From the cell containing the given text, extract its center point as [x, y] coordinate. 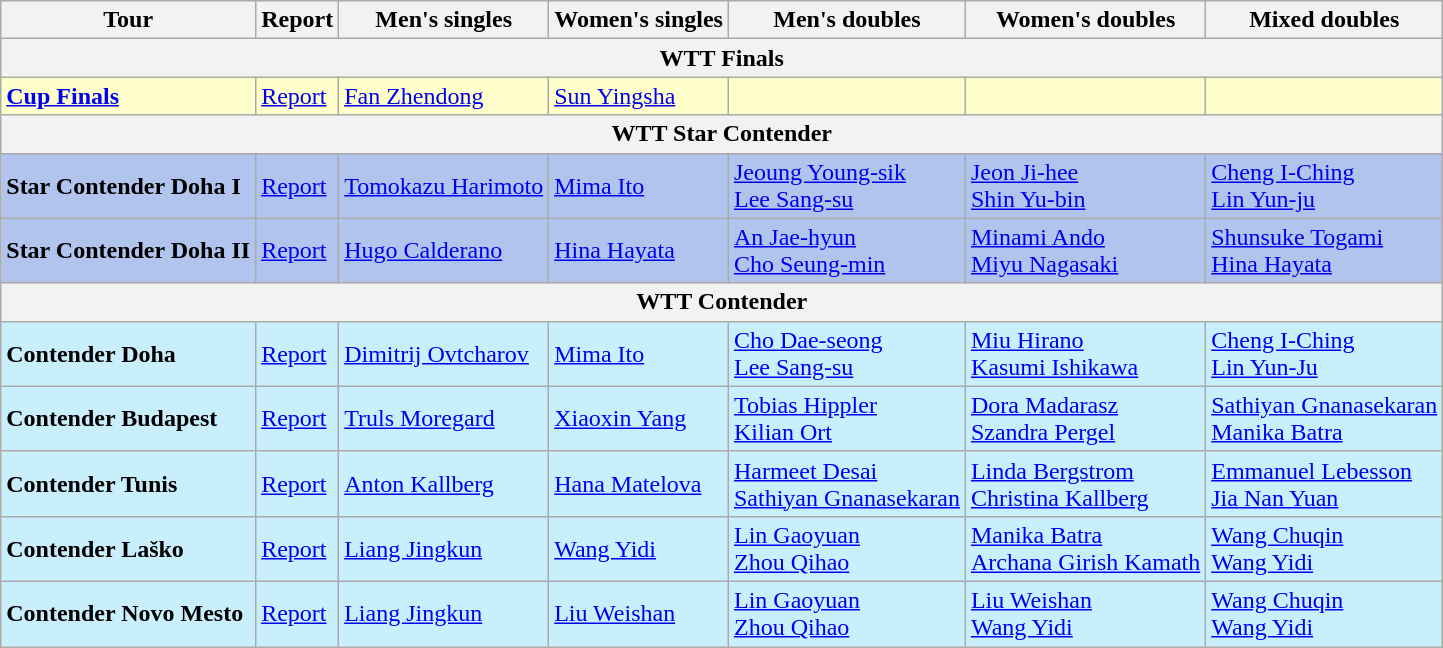
Tour [128, 20]
Dora Madarasz Szandra Pergel [1085, 418]
Cup Finals [128, 96]
Liu Weishan Wang Yidi [1085, 614]
Women's doubles [1085, 20]
WTT Finals [722, 58]
Manika Batra Archana Girish Kamath [1085, 548]
Xiaoxin Yang [639, 418]
Emmanuel Lebesson Jia Nan Yuan [1324, 484]
Star Contender Doha I [128, 186]
Jeoung Young-sik Lee Sang-su [846, 186]
Men's singles [444, 20]
Cho Dae-seong Lee Sang-su [846, 354]
Miu Hirano Kasumi Ishikawa [1085, 354]
Shunsuke Togami Hina Hayata [1324, 250]
Hugo Calderano [444, 250]
Hina Hayata [639, 250]
Tobias Hippler Kilian Ort [846, 418]
Contender Novo Mesto [128, 614]
Contender Tunis [128, 484]
WTT Contender [722, 302]
Tomokazu Harimoto [444, 186]
Sun Yingsha [639, 96]
Linda Bergstrom Christina Kallberg [1085, 484]
Mixed doubles [1324, 20]
Truls Moregard [444, 418]
Wang Yidi [639, 548]
Women's singles [639, 20]
Harmeet Desai Sathiyan Gnanasekaran [846, 484]
Cheng I-Ching Lin Yun-ju [1324, 186]
Minami Ando Miyu Nagasaki [1085, 250]
Star Contender Doha II [128, 250]
Contender Budapest [128, 418]
WTT Star Contender [722, 134]
Men's doubles [846, 20]
Anton Kallberg [444, 484]
Fan Zhendong [444, 96]
Sathiyan Gnanasekaran Manika Batra [1324, 418]
Jeon Ji-hee Shin Yu-bin [1085, 186]
Contender Doha [128, 354]
An Jae-hyun Cho Seung-min [846, 250]
Cheng I-Ching Lin Yun-Ju [1324, 354]
Liu Weishan [639, 614]
Hana Matelova [639, 484]
Contender Laško [128, 548]
Dimitrij Ovtcharov [444, 354]
